Identify which cell holds the provided text, then report its [x, y] central coordinate. 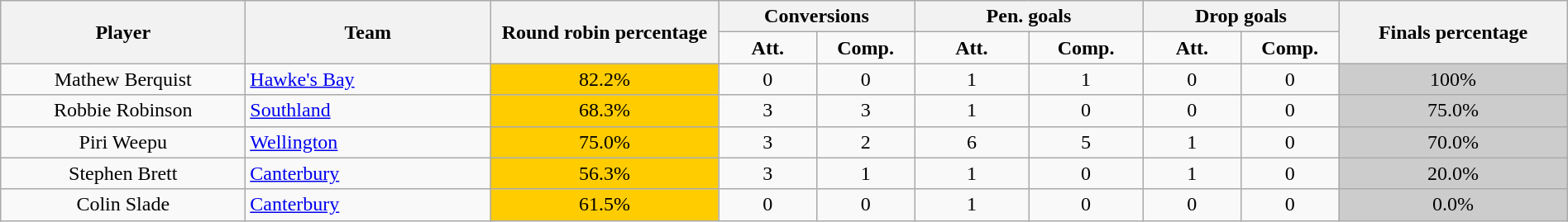
Pen. goals [1029, 17]
Mathew Berquist [123, 79]
82.2% [605, 79]
Team [368, 32]
70.0% [1453, 142]
61.5% [605, 205]
Hawke's Bay [368, 79]
Conversions [817, 17]
Stephen Brett [123, 173]
100% [1453, 79]
2 [865, 142]
68.3% [605, 111]
Finals percentage [1453, 32]
Colin Slade [123, 205]
5 [1086, 142]
Wellington [368, 142]
6 [972, 142]
Southland [368, 111]
20.0% [1453, 173]
Round robin percentage [605, 32]
0.0% [1453, 205]
Player [123, 32]
Drop goals [1241, 17]
56.3% [605, 173]
Robbie Robinson [123, 111]
Piri Weepu [123, 142]
